Pinpoint the cell where the given text exists, returning its [x, y] midpoint coordinate. 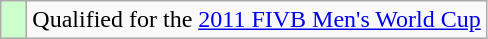
Qualified for the 2011 FIVB Men's World Cup [256, 20]
